Determine the [X, Y] coordinate at the center of the cell enclosing the given text.  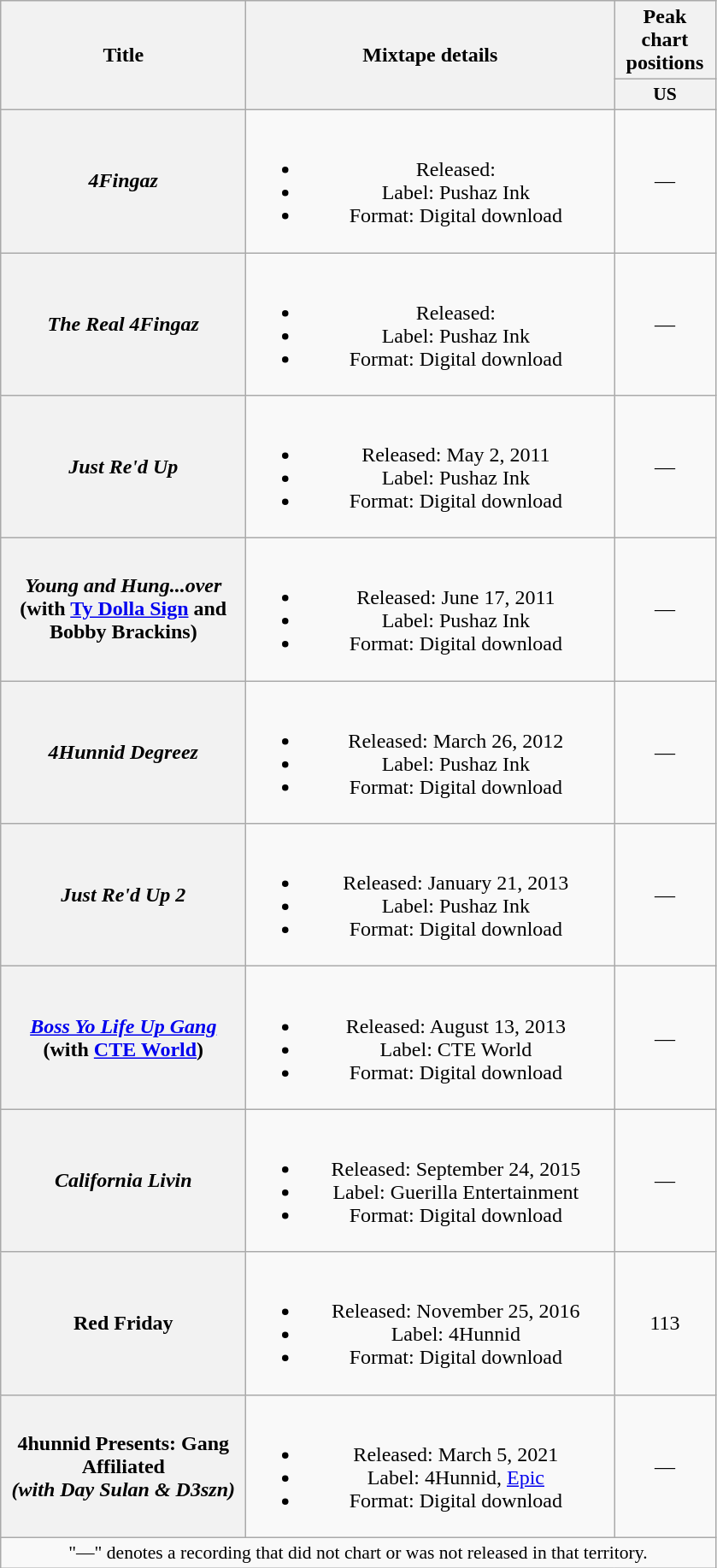
Title [123, 56]
Just Re'd Up [123, 467]
4Fingaz [123, 181]
4Hunnid Degreez [123, 752]
California Livin [123, 1181]
Boss Yo Life Up Gang(with CTE World) [123, 1037]
Released: January 21, 2013Label: Pushaz InkFormat: Digital download [431, 896]
Released: May 2, 2011Label: Pushaz InkFormat: Digital download [431, 467]
Released: March 26, 2012Label: Pushaz InkFormat: Digital download [431, 752]
Released: September 24, 2015Label: Guerilla EntertainmentFormat: Digital download [431, 1181]
Young and Hung...over(with Ty Dolla Sign and Bobby Brackins) [123, 610]
4hunnid Presents: Gang Affiliated(with Day Sulan & D3szn) [123, 1466]
Released: June 17, 2011Label: Pushaz InkFormat: Digital download [431, 610]
Released: August 13, 2013Label: CTE WorldFormat: Digital download [431, 1037]
Peak chart positions [665, 40]
Released: November 25, 2016Label: 4HunnidFormat: Digital download [431, 1323]
Mixtape details [431, 56]
113 [665, 1323]
Released: March 5, 2021Label: 4Hunnid, EpicFormat: Digital download [431, 1466]
Red Friday [123, 1323]
The Real 4Fingaz [123, 325]
US [665, 95]
"—" denotes a recording that did not chart or was not released in that territory. [358, 1553]
Just Re'd Up 2 [123, 896]
